Identify which cell holds the provided text, then report its (x, y) central coordinate. 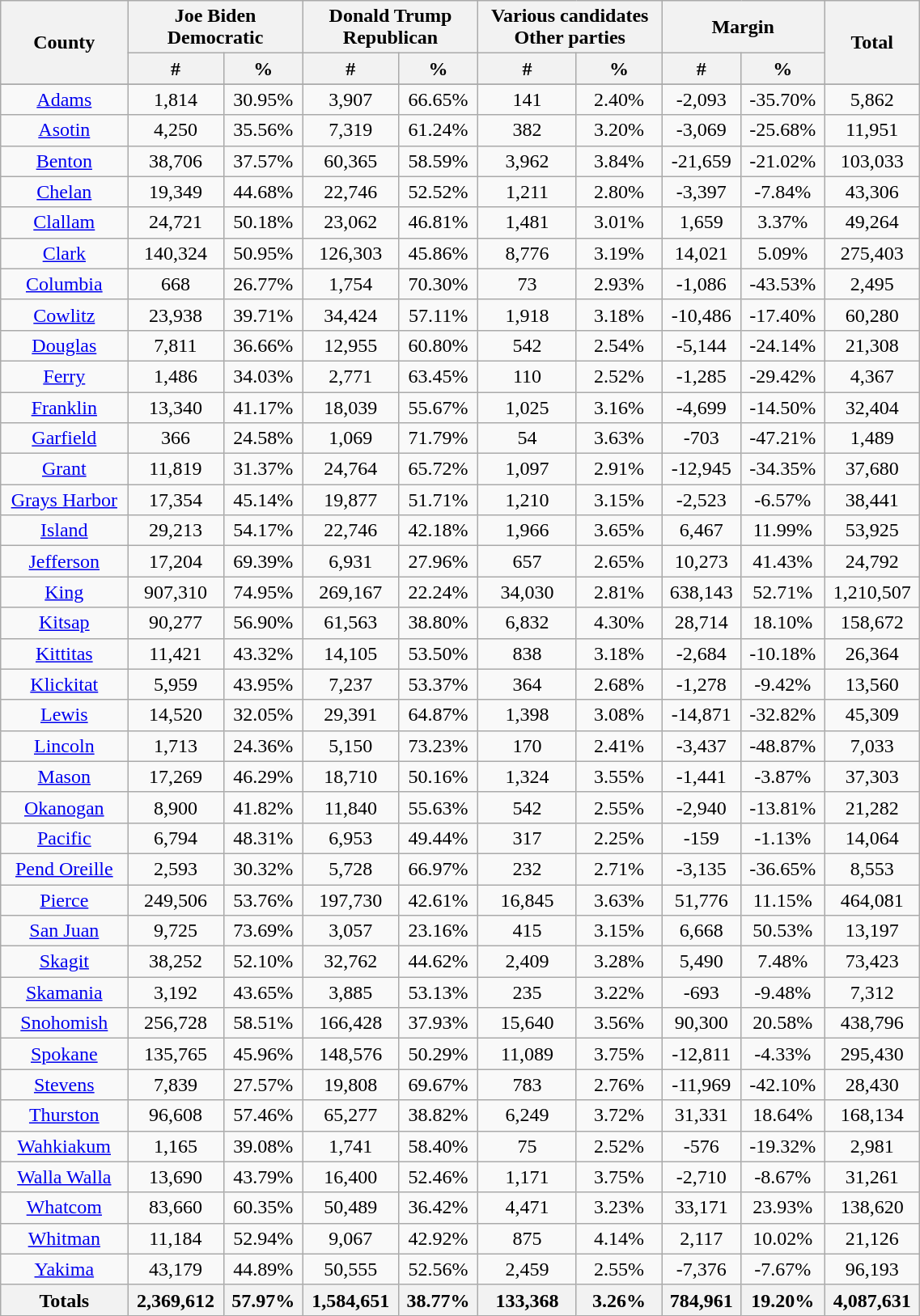
20.58% (783, 1023)
3.55% (618, 776)
2.25% (618, 838)
-29.42% (783, 376)
1,918 (528, 315)
27.96% (438, 561)
73.69% (263, 931)
3,192 (176, 992)
1,211 (528, 192)
45.14% (263, 500)
415 (528, 931)
23,062 (350, 222)
28,430 (872, 1085)
5,150 (350, 746)
24.36% (263, 746)
23.16% (438, 931)
1,659 (702, 222)
5,862 (872, 99)
14,021 (702, 253)
Grays Harbor (65, 500)
Okanogan (65, 807)
Columbia (65, 284)
1,025 (528, 407)
3.84% (618, 161)
838 (528, 654)
52.52% (438, 192)
158,672 (872, 623)
-11,969 (702, 1085)
Pacific (65, 838)
Thurston (65, 1115)
3.01% (618, 222)
45.86% (438, 253)
7,033 (872, 746)
16,845 (528, 900)
Skagit (65, 962)
5,490 (702, 962)
53.76% (263, 900)
317 (528, 838)
King (65, 592)
2.40% (618, 99)
73,423 (872, 962)
41.17% (263, 407)
31,261 (872, 1177)
10,273 (702, 561)
3,885 (350, 992)
1,741 (350, 1146)
Spokane (65, 1054)
6,794 (176, 838)
638,143 (702, 592)
-24.14% (783, 345)
2.81% (618, 592)
4,367 (872, 376)
38,252 (176, 962)
133,368 (528, 1300)
6,668 (702, 931)
1,069 (350, 438)
-10.18% (783, 654)
3.19% (618, 253)
Wahkiakum (65, 1146)
74.95% (263, 592)
Various candidatesOther parties (570, 28)
57.97% (263, 1300)
51,776 (702, 900)
11,421 (176, 654)
11,089 (528, 1054)
Walla Walla (65, 1177)
-47.21% (783, 438)
26,364 (872, 654)
42.92% (438, 1238)
2,459 (528, 1269)
44.68% (263, 192)
Lewis (65, 715)
232 (528, 869)
3.65% (618, 531)
53.13% (438, 992)
75 (528, 1146)
Margin (743, 28)
6,953 (350, 838)
90,277 (176, 623)
58.51% (263, 1023)
57.46% (263, 1115)
5.09% (783, 253)
382 (528, 130)
10.02% (783, 1238)
197,730 (350, 900)
1,171 (528, 1177)
50.29% (438, 1054)
34,030 (528, 592)
2,593 (176, 869)
32,762 (350, 962)
73 (528, 284)
-36.65% (783, 869)
44.62% (438, 962)
66.97% (438, 869)
3,962 (528, 161)
364 (528, 684)
-34.35% (783, 469)
8,900 (176, 807)
4,087,631 (872, 1300)
Adams (65, 99)
73.23% (438, 746)
16,400 (350, 1177)
2.93% (618, 284)
30.32% (263, 869)
14,064 (872, 838)
2,771 (350, 376)
24,764 (350, 469)
53,925 (872, 531)
71.79% (438, 438)
3,057 (350, 931)
17,204 (176, 561)
Lincoln (65, 746)
32.05% (263, 715)
52.46% (438, 1177)
110 (528, 376)
Whatcom (65, 1208)
2,409 (528, 962)
-2,940 (702, 807)
42.61% (438, 900)
Pend Oreille (65, 869)
38.82% (438, 1115)
Whitman (65, 1238)
2,369,612 (176, 1300)
17,269 (176, 776)
56.90% (263, 623)
43.79% (263, 1177)
1,814 (176, 99)
60.35% (263, 1208)
63.45% (438, 376)
31,331 (702, 1115)
42.18% (438, 531)
69.39% (263, 561)
45.96% (263, 1054)
Kittitas (65, 654)
49.44% (438, 838)
14,520 (176, 715)
138,620 (872, 1208)
43,179 (176, 1269)
-12,811 (702, 1054)
657 (528, 561)
-21.02% (783, 161)
1,165 (176, 1146)
38,706 (176, 161)
2.41% (618, 746)
-17.40% (783, 315)
-7.67% (783, 1269)
Clark (65, 253)
61.24% (438, 130)
19.20% (783, 1300)
1,210 (528, 500)
-1,441 (702, 776)
69.67% (438, 1085)
1,486 (176, 376)
-9.48% (783, 992)
438,796 (872, 1023)
Cowlitz (65, 315)
50.16% (438, 776)
90,300 (702, 1023)
18,039 (350, 407)
7.48% (783, 962)
Ferry (65, 376)
166,428 (350, 1023)
41.82% (263, 807)
Grant (65, 469)
-703 (702, 438)
-1,278 (702, 684)
235 (528, 992)
1,713 (176, 746)
-7.84% (783, 192)
19,877 (350, 500)
53.50% (438, 654)
1,584,651 (350, 1300)
-14.50% (783, 407)
269,167 (350, 592)
51.71% (438, 500)
275,403 (872, 253)
-14,871 (702, 715)
39.08% (263, 1146)
3.08% (618, 715)
50,489 (350, 1208)
53.37% (438, 684)
33,171 (702, 1208)
18,710 (350, 776)
44.89% (263, 1269)
-9.42% (783, 684)
26.77% (263, 284)
168,134 (872, 1115)
3.72% (618, 1115)
135,765 (176, 1054)
19,808 (350, 1085)
3.16% (618, 407)
2,495 (872, 284)
2.80% (618, 192)
Benton (65, 161)
Total (872, 42)
18.64% (783, 1115)
7,237 (350, 684)
55.63% (438, 807)
464,081 (872, 900)
49,264 (872, 222)
1,097 (528, 469)
58.40% (438, 1146)
Asotin (65, 130)
7,839 (176, 1085)
3.37% (783, 222)
-32.82% (783, 715)
43.95% (263, 684)
783 (528, 1085)
-6.57% (783, 500)
-1.13% (783, 838)
784,961 (702, 1300)
96,608 (176, 1115)
-3,397 (702, 192)
21,126 (872, 1238)
11.99% (783, 531)
-42.10% (783, 1085)
60,280 (872, 315)
6,832 (528, 623)
-159 (702, 838)
-2,710 (702, 1177)
141 (528, 99)
11,184 (176, 1238)
9,725 (176, 931)
21,308 (872, 345)
24.58% (263, 438)
Island (65, 531)
52.10% (263, 962)
-35.70% (783, 99)
-25.68% (783, 130)
6,249 (528, 1115)
1,489 (872, 438)
Pierce (65, 900)
3.23% (618, 1208)
2.91% (618, 469)
2,981 (872, 1146)
-7,376 (702, 1269)
96,193 (872, 1269)
4,250 (176, 130)
875 (528, 1238)
7,811 (176, 345)
43.32% (263, 654)
-2,684 (702, 654)
-10,486 (702, 315)
County (65, 42)
-4.33% (783, 1054)
140,324 (176, 253)
4.14% (618, 1238)
37.93% (438, 1023)
13,560 (872, 684)
52.56% (438, 1269)
Skamania (65, 992)
64.87% (438, 715)
-576 (702, 1146)
1,210,507 (872, 592)
6,467 (702, 531)
Jefferson (65, 561)
38.77% (438, 1300)
39.71% (263, 315)
17,354 (176, 500)
249,506 (176, 900)
54.17% (263, 531)
-8.67% (783, 1177)
36.42% (438, 1208)
1,754 (350, 284)
170 (528, 746)
-12,945 (702, 469)
Yakima (65, 1269)
-3,069 (702, 130)
Chelan (65, 192)
15,640 (528, 1023)
43,306 (872, 192)
23.93% (783, 1208)
24,721 (176, 222)
2.54% (618, 345)
52.94% (263, 1238)
58.59% (438, 161)
1,324 (528, 776)
45,309 (872, 715)
256,728 (176, 1023)
San Juan (65, 931)
37,303 (872, 776)
3.22% (618, 992)
38,441 (872, 500)
13,690 (176, 1177)
-2,523 (702, 500)
103,033 (872, 161)
2.65% (618, 561)
Kitsap (65, 623)
4.30% (618, 623)
48.31% (263, 838)
-21,659 (702, 161)
-2,093 (702, 99)
66.65% (438, 99)
43.65% (263, 992)
366 (176, 438)
13,340 (176, 407)
35.56% (263, 130)
3.28% (618, 962)
46.81% (438, 222)
8,553 (872, 869)
50,555 (350, 1269)
54 (528, 438)
9,067 (350, 1238)
3,907 (350, 99)
21,282 (872, 807)
6,931 (350, 561)
-4,699 (702, 407)
11,840 (350, 807)
61,563 (350, 623)
-43.53% (783, 284)
2.71% (618, 869)
28,714 (702, 623)
11,819 (176, 469)
18.10% (783, 623)
Garfield (65, 438)
37,680 (872, 469)
29,213 (176, 531)
Stevens (65, 1085)
65,277 (350, 1115)
13,197 (872, 931)
34,424 (350, 315)
-3,437 (702, 746)
3.56% (618, 1023)
-3,135 (702, 869)
3.26% (618, 1300)
8,776 (528, 253)
46.29% (263, 776)
31.37% (263, 469)
7,312 (872, 992)
30.95% (263, 99)
83,660 (176, 1208)
70.30% (438, 284)
29,391 (350, 715)
11.15% (783, 900)
668 (176, 284)
41.43% (783, 561)
907,310 (176, 592)
24,792 (872, 561)
52.71% (783, 592)
-1,086 (702, 284)
4,471 (528, 1208)
12,955 (350, 345)
-48.87% (783, 746)
60,365 (350, 161)
50.95% (263, 253)
Mason (65, 776)
5,728 (350, 869)
295,430 (872, 1054)
Douglas (65, 345)
23,938 (176, 315)
-5,144 (702, 345)
126,303 (350, 253)
2,117 (702, 1238)
Donald TrumpRepublican (390, 28)
Klickitat (65, 684)
Snohomish (65, 1023)
34.03% (263, 376)
36.66% (263, 345)
55.67% (438, 407)
14,105 (350, 654)
-13.81% (783, 807)
Joe BidenDemocratic (215, 28)
-3.87% (783, 776)
2.68% (618, 684)
50.18% (263, 222)
-693 (702, 992)
3.20% (618, 130)
Franklin (65, 407)
22.24% (438, 592)
11,951 (872, 130)
38.80% (438, 623)
148,576 (350, 1054)
1,398 (528, 715)
1,966 (528, 531)
65.72% (438, 469)
2.76% (618, 1085)
5,959 (176, 684)
7,319 (350, 130)
32,404 (872, 407)
-19.32% (783, 1146)
50.53% (783, 931)
60.80% (438, 345)
-1,285 (702, 376)
Clallam (65, 222)
27.57% (263, 1085)
19,349 (176, 192)
37.57% (263, 161)
Totals (65, 1300)
1,481 (528, 222)
57.11% (438, 315)
